Output the (x, y) coordinate of the center of the cell containing the given text.  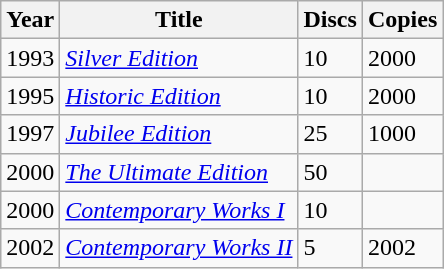
25 (330, 134)
Historic Edition (179, 96)
Silver Edition (179, 58)
1993 (30, 58)
Jubilee Edition (179, 134)
5 (330, 248)
50 (330, 172)
Discs (330, 20)
1997 (30, 134)
Title (179, 20)
Contemporary Works II (179, 248)
1000 (402, 134)
Year (30, 20)
1995 (30, 96)
Copies (402, 20)
Contemporary Works I (179, 210)
The Ultimate Edition (179, 172)
